From the cell containing the given text, extract its center point as (X, Y) coordinate. 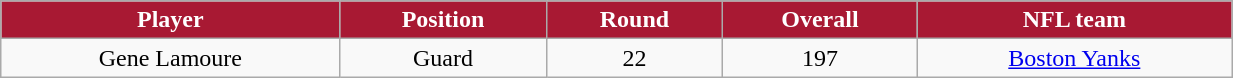
Gene Lamoure (170, 58)
22 (634, 58)
Round (634, 20)
Overall (820, 20)
Boston Yanks (1074, 58)
197 (820, 58)
Position (443, 20)
NFL team (1074, 20)
Player (170, 20)
Guard (443, 58)
